Capture the cell that displays the provided text and extract its [x, y] central coordinate. 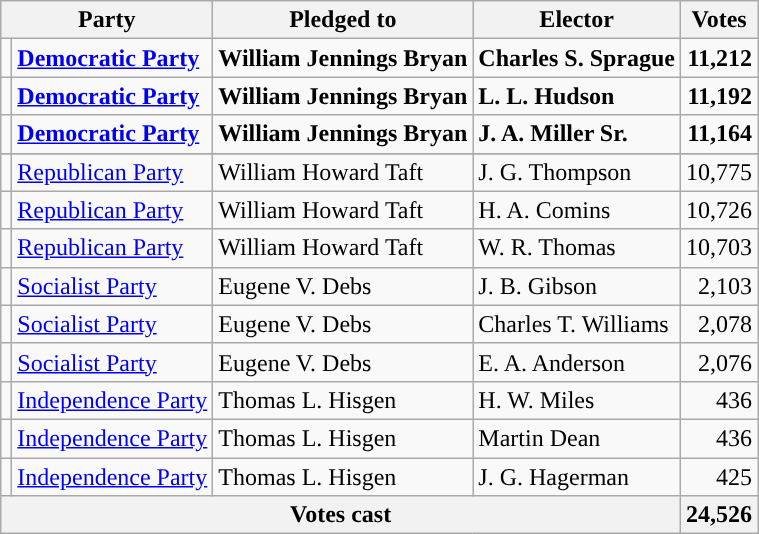
11,212 [720, 58]
2,078 [720, 324]
J. G. Thompson [577, 172]
Martin Dean [577, 438]
W. R. Thomas [577, 248]
Elector [577, 20]
24,526 [720, 515]
Votes cast [341, 515]
Charles S. Sprague [577, 58]
Party [107, 20]
J. A. Miller Sr. [577, 134]
J. G. Hagerman [577, 477]
Votes [720, 20]
Charles T. Williams [577, 324]
11,192 [720, 96]
10,775 [720, 172]
10,726 [720, 210]
2,103 [720, 286]
10,703 [720, 248]
J. B. Gibson [577, 286]
E. A. Anderson [577, 362]
L. L. Hudson [577, 96]
H. W. Miles [577, 400]
H. A. Comins [577, 210]
Pledged to [343, 20]
2,076 [720, 362]
425 [720, 477]
11,164 [720, 134]
